Identify which cell holds the provided text, then report its [x, y] central coordinate. 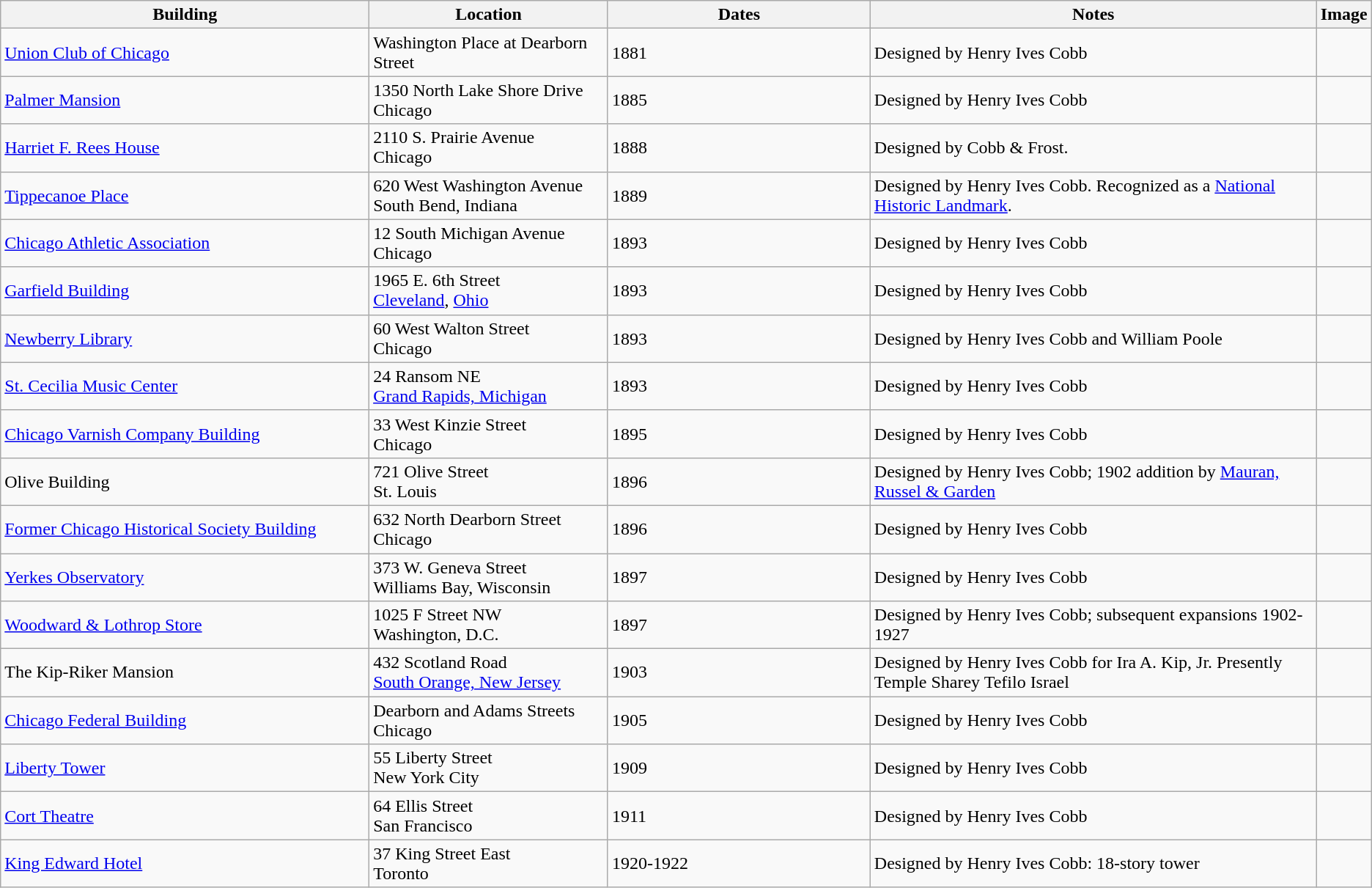
The Kip-Riker Mansion [185, 673]
Designed by Henry Ives Cobb; subsequent expansions 1902-1927 [1093, 625]
Yerkes Observatory [185, 576]
620 West Washington AvenueSouth Bend, Indiana [489, 195]
Garfield Building [185, 290]
1889 [739, 195]
Union Club of Chicago [185, 53]
1888 [739, 148]
Designed by Henry Ives Cobb; 1902 addition by Mauran, Russel & Garden [1093, 481]
Designed by Cobb & Frost. [1093, 148]
Chicago Varnish Company Building [185, 434]
1895 [739, 434]
432 Scotland RoadSouth Orange, New Jersey [489, 673]
Dearborn and Adams StreetsChicago [489, 720]
1911 [739, 815]
37 King Street EastToronto [489, 864]
Notes [1093, 15]
Tippecanoe Place [185, 195]
1885 [739, 100]
Building [185, 15]
Dates [739, 15]
1920-1922 [739, 864]
Chicago Federal Building [185, 720]
King Edward Hotel [185, 864]
24 Ransom NEGrand Rapids, Michigan [489, 386]
Palmer Mansion [185, 100]
721 Olive StreetSt. Louis [489, 481]
64 Ellis StreetSan Francisco [489, 815]
1905 [739, 720]
Newberry Library [185, 339]
Harriet F. Rees House [185, 148]
55 Liberty StreetNew York City [489, 768]
373 W. Geneva StreetWilliams Bay, Wisconsin [489, 576]
1025 F Street NWWashington, D.C. [489, 625]
Liberty Tower [185, 768]
1903 [739, 673]
1350 North Lake Shore DriveChicago [489, 100]
Designed by Henry Ives Cobb: 18-story tower [1093, 864]
12 South Michigan AvenueChicago [489, 243]
Olive Building [185, 481]
Location [489, 15]
1965 E. 6th StreetCleveland, Ohio [489, 290]
St. Cecilia Music Center [185, 386]
632 North Dearborn StreetChicago [489, 529]
Designed by Henry Ives Cobb. Recognized as a National Historic Landmark. [1093, 195]
1881 [739, 53]
Chicago Athletic Association [185, 243]
Cort Theatre [185, 815]
Image [1344, 15]
1909 [739, 768]
Designed by Henry Ives Cobb for Ira A. Kip, Jr. Presently Temple Sharey Tefilo Israel [1093, 673]
2110 S. Prairie AvenueChicago [489, 148]
33 West Kinzie StreetChicago [489, 434]
Designed by Henry Ives Cobb and William Poole [1093, 339]
Former Chicago Historical Society Building [185, 529]
Woodward & Lothrop Store [185, 625]
Washington Place at Dearborn Street [489, 53]
60 West Walton StreetChicago [489, 339]
